From the cell containing the given text, extract its center point as [X, Y] coordinate. 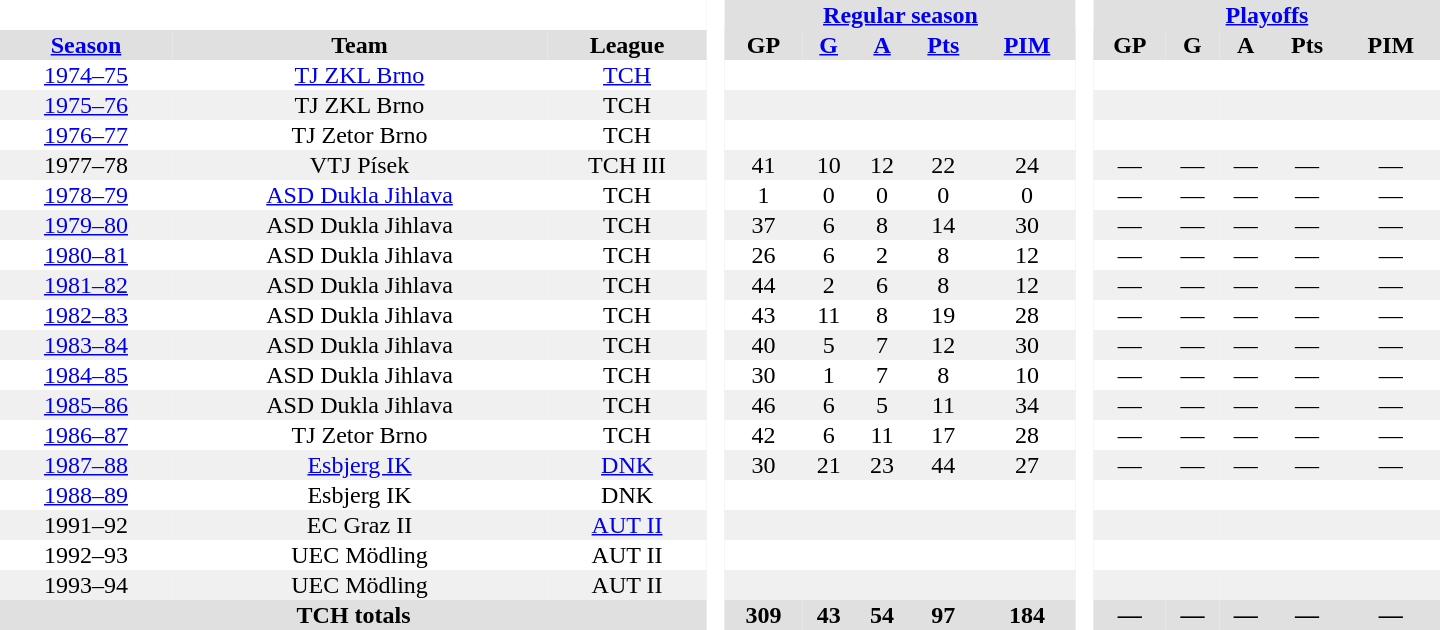
1980–81 [86, 255]
1987–88 [86, 465]
1979–80 [86, 225]
34 [1027, 405]
1986–87 [86, 435]
TCH III [627, 165]
1975–76 [86, 105]
Team [360, 45]
37 [764, 225]
19 [944, 315]
14 [944, 225]
TCH totals [354, 615]
54 [882, 615]
27 [1027, 465]
42 [764, 435]
17 [944, 435]
Regular season [900, 15]
1976–77 [86, 135]
1988–89 [86, 495]
1984–85 [86, 375]
21 [828, 465]
1992–93 [86, 555]
1983–84 [86, 345]
1978–79 [86, 195]
League [627, 45]
1993–94 [86, 585]
23 [882, 465]
1981–82 [86, 285]
26 [764, 255]
24 [1027, 165]
EC Graz II [360, 525]
309 [764, 615]
1991–92 [86, 525]
46 [764, 405]
22 [944, 165]
Playoffs [1267, 15]
97 [944, 615]
1977–78 [86, 165]
VTJ Písek [360, 165]
1982–83 [86, 315]
1974–75 [86, 75]
41 [764, 165]
Season [86, 45]
184 [1027, 615]
40 [764, 345]
1985–86 [86, 405]
